Provide the (x, y) coordinate of the cell's center where the given text is located.  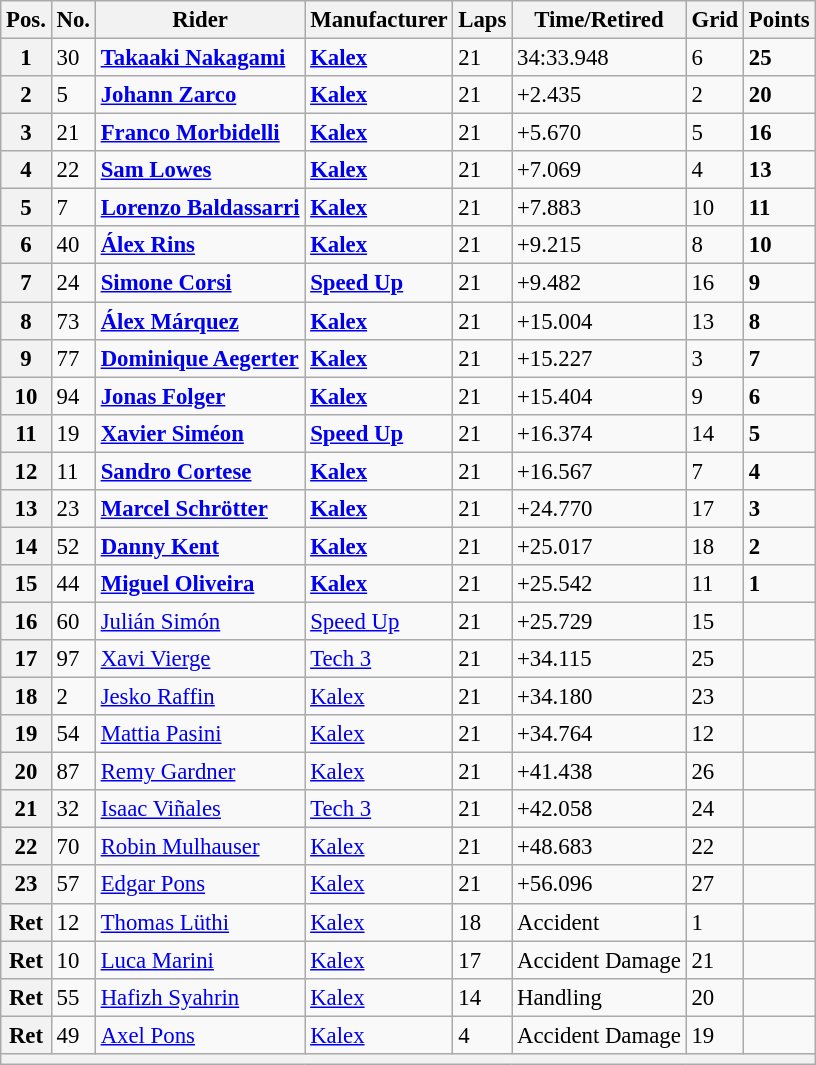
27 (714, 885)
Johann Zarco (200, 95)
+48.683 (599, 847)
94 (73, 396)
+34.115 (599, 659)
Points (780, 20)
+9.215 (599, 245)
Robin Mulhauser (200, 847)
73 (73, 321)
55 (73, 997)
+25.542 (599, 584)
+42.058 (599, 809)
54 (73, 734)
57 (73, 885)
52 (73, 546)
Xavi Vierge (200, 659)
87 (73, 772)
Handling (599, 997)
Remy Gardner (200, 772)
Dominique Aegerter (200, 358)
+2.435 (599, 95)
Edgar Pons (200, 885)
40 (73, 245)
Grid (714, 20)
Rider (200, 20)
Luca Marini (200, 960)
+9.482 (599, 283)
Mattia Pasini (200, 734)
Hafizh Syahrin (200, 997)
Miguel Oliveira (200, 584)
Sandro Cortese (200, 471)
+25.017 (599, 546)
Accident (599, 922)
Sam Lowes (200, 170)
44 (73, 584)
34:33.948 (599, 58)
Álex Rins (200, 245)
30 (73, 58)
+7.883 (599, 208)
Time/Retired (599, 20)
+15.004 (599, 321)
Axel Pons (200, 1035)
Laps (482, 20)
Isaac Viñales (200, 809)
Lorenzo Baldassarri (200, 208)
Takaaki Nakagami (200, 58)
+16.374 (599, 433)
No. (73, 20)
Franco Morbidelli (200, 133)
70 (73, 847)
+56.096 (599, 885)
+16.567 (599, 471)
Thomas Lüthi (200, 922)
97 (73, 659)
+34.764 (599, 734)
32 (73, 809)
+7.069 (599, 170)
26 (714, 772)
Jonas Folger (200, 396)
+34.180 (599, 697)
Pos. (26, 20)
+41.438 (599, 772)
49 (73, 1035)
Xavier Siméon (200, 433)
Julián Simón (200, 621)
Marcel Schrötter (200, 509)
Danny Kent (200, 546)
60 (73, 621)
Álex Márquez (200, 321)
Simone Corsi (200, 283)
+24.770 (599, 509)
+15.227 (599, 358)
77 (73, 358)
+15.404 (599, 396)
+5.670 (599, 133)
Jesko Raffin (200, 697)
+25.729 (599, 621)
Manufacturer (379, 20)
